Output the (x, y) coordinate of the center of the cell containing the given text.  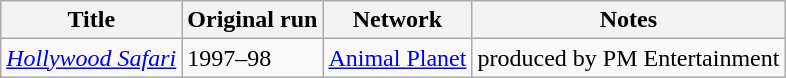
Title (92, 20)
Notes (628, 20)
1997–98 (252, 58)
Original run (252, 20)
Network (398, 20)
Animal Planet (398, 58)
Hollywood Safari (92, 58)
produced by PM Entertainment (628, 58)
